Search for the cell housing the specified text and yield its [X, Y] center coordinate. 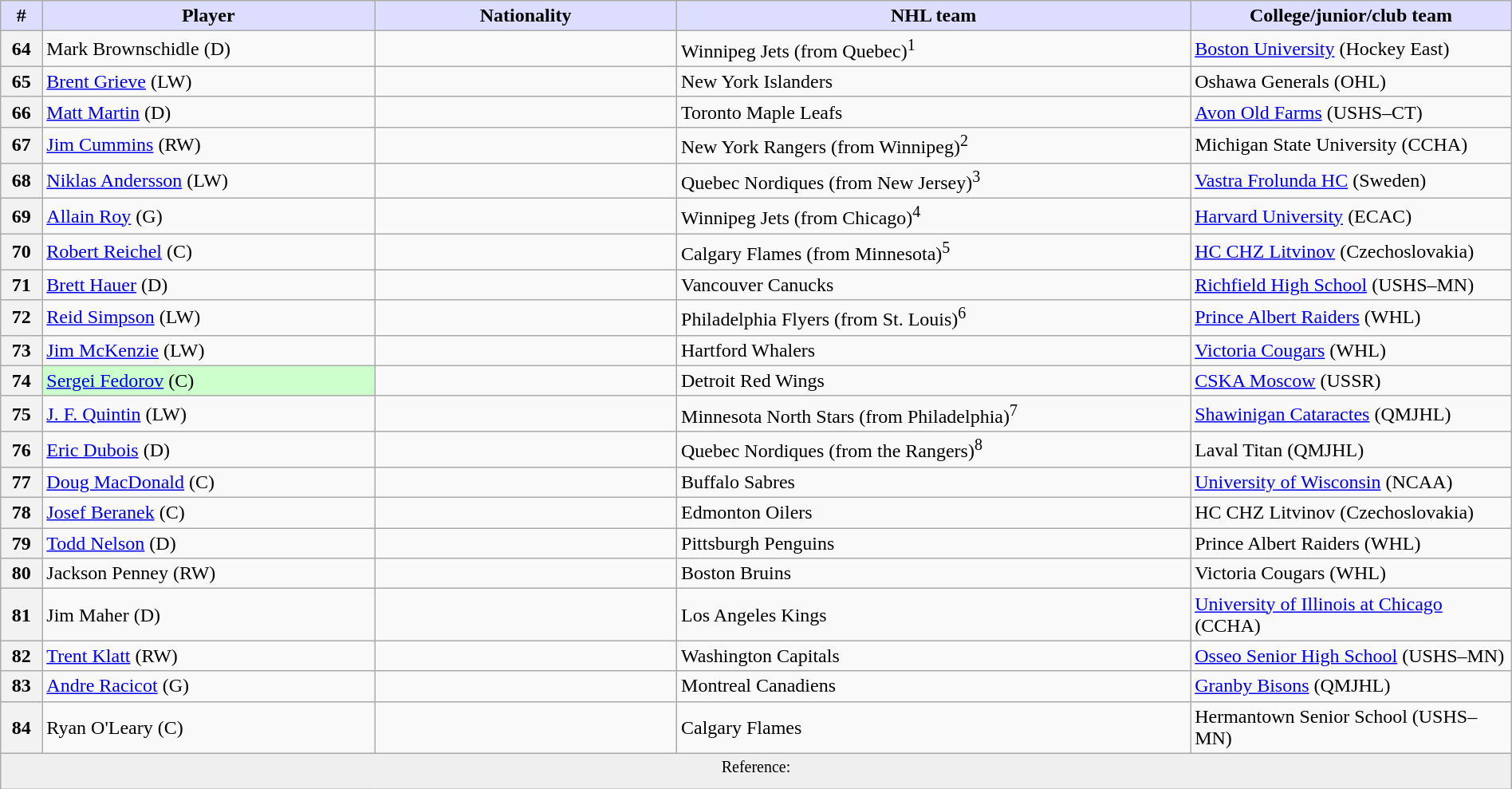
Jim Maher (D) [209, 614]
84 [22, 728]
82 [22, 656]
72 [22, 318]
Andre Racicot (G) [209, 686]
University of Wisconsin (NCAA) [1351, 483]
Oshawa Generals (OHL) [1351, 81]
Niklas Andersson (LW) [209, 180]
College/junior/club team [1351, 16]
Ryan O'Leary (C) [209, 728]
Vastra Frolunda HC (Sweden) [1351, 180]
Los Angeles Kings [934, 614]
Brett Hauer (D) [209, 285]
77 [22, 483]
Edmonton Oilers [934, 513]
Reference: [756, 771]
Jim McKenzie (LW) [209, 350]
Allain Roy (G) [209, 217]
Brent Grieve (LW) [209, 81]
Reid Simpson (LW) [209, 318]
68 [22, 180]
80 [22, 574]
Detroit Red Wings [934, 381]
83 [22, 686]
Jim Cummins (RW) [209, 145]
Buffalo Sabres [934, 483]
78 [22, 513]
Winnipeg Jets (from Chicago)4 [934, 217]
University of Illinois at Chicago (CCHA) [1351, 614]
NHL team [934, 16]
75 [22, 413]
Hartford Whalers [934, 350]
Todd Nelson (D) [209, 543]
76 [22, 450]
Nationality [526, 16]
Sergei Fedorov (C) [209, 381]
Boston University (Hockey East) [1351, 49]
Michigan State University (CCHA) [1351, 145]
71 [22, 285]
# [22, 16]
Josef Beranek (C) [209, 513]
Toronto Maple Leafs [934, 112]
69 [22, 217]
Calgary Flames [934, 728]
Granby Bisons (QMJHL) [1351, 686]
Hermantown Senior School (USHS–MN) [1351, 728]
J. F. Quintin (LW) [209, 413]
Pittsburgh Penguins [934, 543]
Washington Capitals [934, 656]
Mark Brownschidle (D) [209, 49]
67 [22, 145]
79 [22, 543]
Doug MacDonald (C) [209, 483]
74 [22, 381]
Eric Dubois (D) [209, 450]
Harvard University (ECAC) [1351, 217]
Quebec Nordiques (from the Rangers)8 [934, 450]
Matt Martin (D) [209, 112]
Jackson Penney (RW) [209, 574]
Laval Titan (QMJHL) [1351, 450]
Player [209, 16]
Philadelphia Flyers (from St. Louis)6 [934, 318]
Avon Old Farms (USHS–CT) [1351, 112]
Robert Reichel (C) [209, 252]
Boston Bruins [934, 574]
Vancouver Canucks [934, 285]
65 [22, 81]
Minnesota North Stars (from Philadelphia)7 [934, 413]
Shawinigan Cataractes (QMJHL) [1351, 413]
New York Rangers (from Winnipeg)2 [934, 145]
New York Islanders [934, 81]
64 [22, 49]
Quebec Nordiques (from New Jersey)3 [934, 180]
Osseo Senior High School (USHS–MN) [1351, 656]
Calgary Flames (from Minnesota)5 [934, 252]
Montreal Canadiens [934, 686]
81 [22, 614]
Winnipeg Jets (from Quebec)1 [934, 49]
70 [22, 252]
73 [22, 350]
66 [22, 112]
CSKA Moscow (USSR) [1351, 381]
Trent Klatt (RW) [209, 656]
Richfield High School (USHS–MN) [1351, 285]
